Identify which cell holds the provided text, then report its (X, Y) central coordinate. 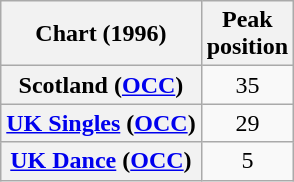
Chart (1996) (101, 34)
Peakposition (247, 34)
Scotland (OCC) (101, 85)
35 (247, 85)
UK Dance (OCC) (101, 161)
29 (247, 123)
UK Singles (OCC) (101, 123)
5 (247, 161)
